Return (x, y) of the center of cell containing provided text 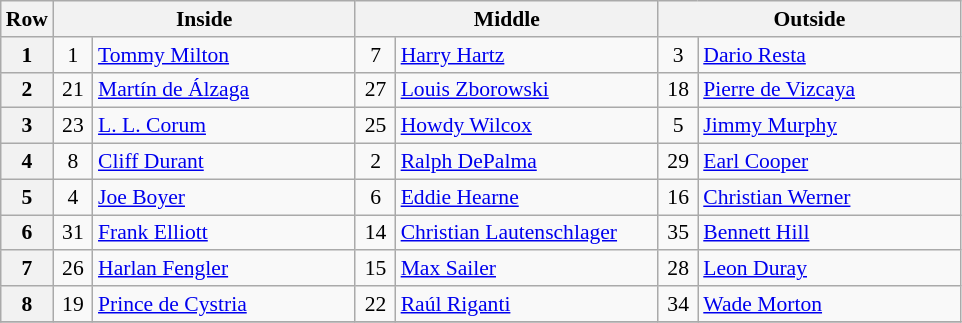
Martín de Álzaga (224, 90)
27 (375, 90)
Leon Duray (829, 269)
21 (73, 90)
19 (73, 304)
L. L. Corum (224, 126)
Middle (506, 19)
28 (678, 269)
25 (375, 126)
Harry Hartz (527, 55)
Frank Elliott (224, 233)
18 (678, 90)
Cliff Durant (224, 162)
Eddie Hearne (527, 197)
Ralph DePalma (527, 162)
14 (375, 233)
Raúl Riganti (527, 304)
Joe Boyer (224, 197)
Harlan Fengler (224, 269)
Inside (204, 19)
Howdy Wilcox (527, 126)
29 (678, 162)
Prince de Cystria (224, 304)
Dario Resta (829, 55)
Christian Werner (829, 197)
Jimmy Murphy (829, 126)
Pierre de Vizcaya (829, 90)
Wade Morton (829, 304)
35 (678, 233)
22 (375, 304)
Row (27, 19)
15 (375, 269)
31 (73, 233)
Outside (810, 19)
Bennett Hill (829, 233)
Louis Zborowski (527, 90)
Tommy Milton (224, 55)
Earl Cooper (829, 162)
26 (73, 269)
Max Sailer (527, 269)
23 (73, 126)
Christian Lautenschlager (527, 233)
16 (678, 197)
34 (678, 304)
